Provide the [X, Y] coordinate of the cell's center where the given text is located.  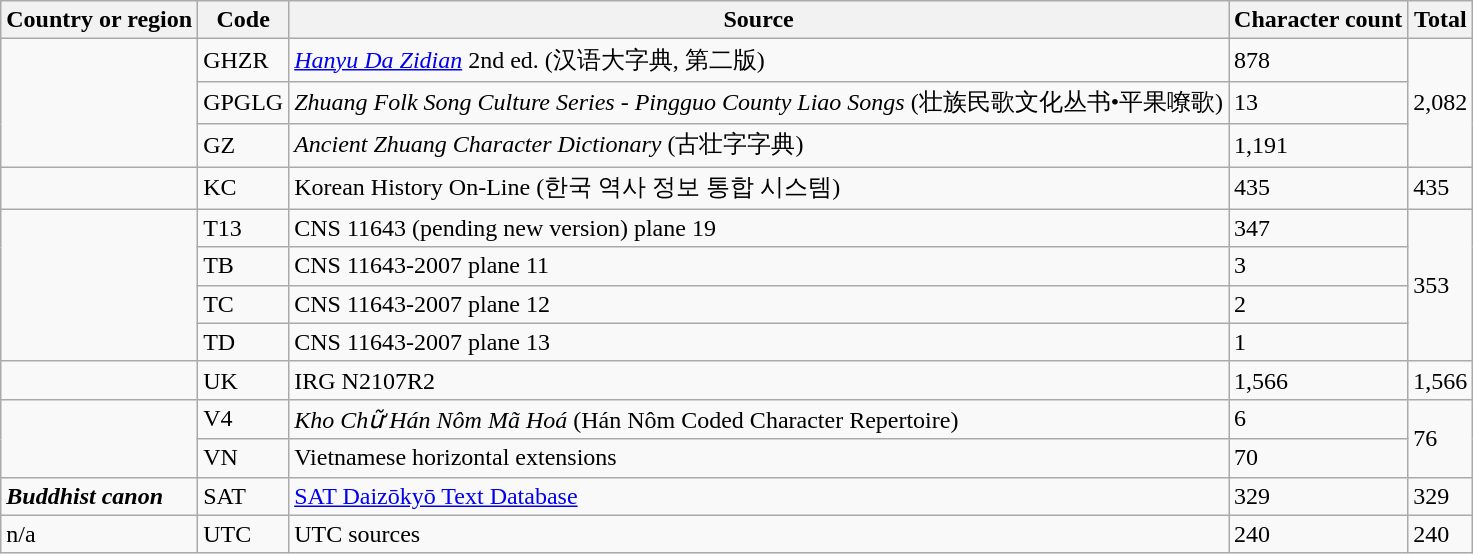
6 [1318, 419]
TB [244, 266]
UK [244, 380]
Zhuang Folk Song Culture Series - Pingguo County Liao Songs (壮族民歌文化丛书•平果嘹歌) [759, 102]
VN [244, 458]
TD [244, 342]
UTC [244, 534]
T13 [244, 228]
GZ [244, 146]
76 [1440, 438]
TC [244, 304]
Buddhist canon [100, 496]
SAT [244, 496]
2 [1318, 304]
70 [1318, 458]
Hanyu Da Zidian 2nd ed. (汉语大字典, 第二版) [759, 60]
3 [1318, 266]
13 [1318, 102]
Vietnamese horizontal extensions [759, 458]
353 [1440, 285]
n/a [100, 534]
V4 [244, 419]
Code [244, 20]
2,082 [1440, 103]
347 [1318, 228]
SAT Daizōkyō Text Database [759, 496]
Kho Chữ Hán Nôm Mã Hoá (Hán Nôm Coded Character Repertoire) [759, 419]
Ancient Zhuang Character Dictionary (古壮字字典) [759, 146]
1 [1318, 342]
GHZR [244, 60]
CNS 11643-2007 plane 13 [759, 342]
Country or region [100, 20]
Total [1440, 20]
Korean History On-Line (한국 역사 정보 통합 시스템) [759, 188]
CNS 11643-2007 plane 12 [759, 304]
CNS 11643-2007 plane 11 [759, 266]
Character count [1318, 20]
GPGLG [244, 102]
CNS 11643 (pending new version) plane 19 [759, 228]
1,191 [1318, 146]
UTC sources [759, 534]
Source [759, 20]
IRG N2107R2 [759, 380]
878 [1318, 60]
KC [244, 188]
